Pinpoint the cell where the given text exists, returning its (x, y) midpoint coordinate. 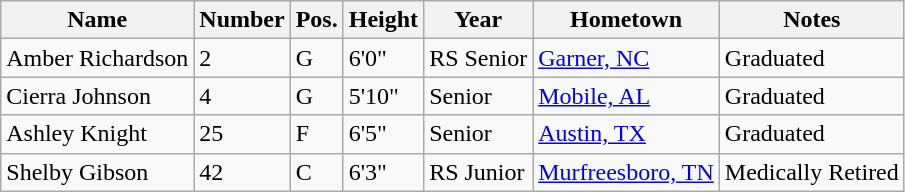
Height (383, 20)
Garner, NC (626, 58)
Medically Retired (812, 172)
Hometown (626, 20)
F (316, 134)
42 (242, 172)
Austin, TX (626, 134)
Notes (812, 20)
6'0" (383, 58)
RS Senior (478, 58)
Number (242, 20)
25 (242, 134)
2 (242, 58)
Cierra Johnson (98, 96)
Name (98, 20)
Murfreesboro, TN (626, 172)
Ashley Knight (98, 134)
Year (478, 20)
Pos. (316, 20)
4 (242, 96)
Amber Richardson (98, 58)
C (316, 172)
6'5" (383, 134)
Shelby Gibson (98, 172)
Mobile, AL (626, 96)
RS Junior (478, 172)
5'10" (383, 96)
6'3" (383, 172)
